Detect which cell encompasses the target text, then output its (x, y) center coordinate. 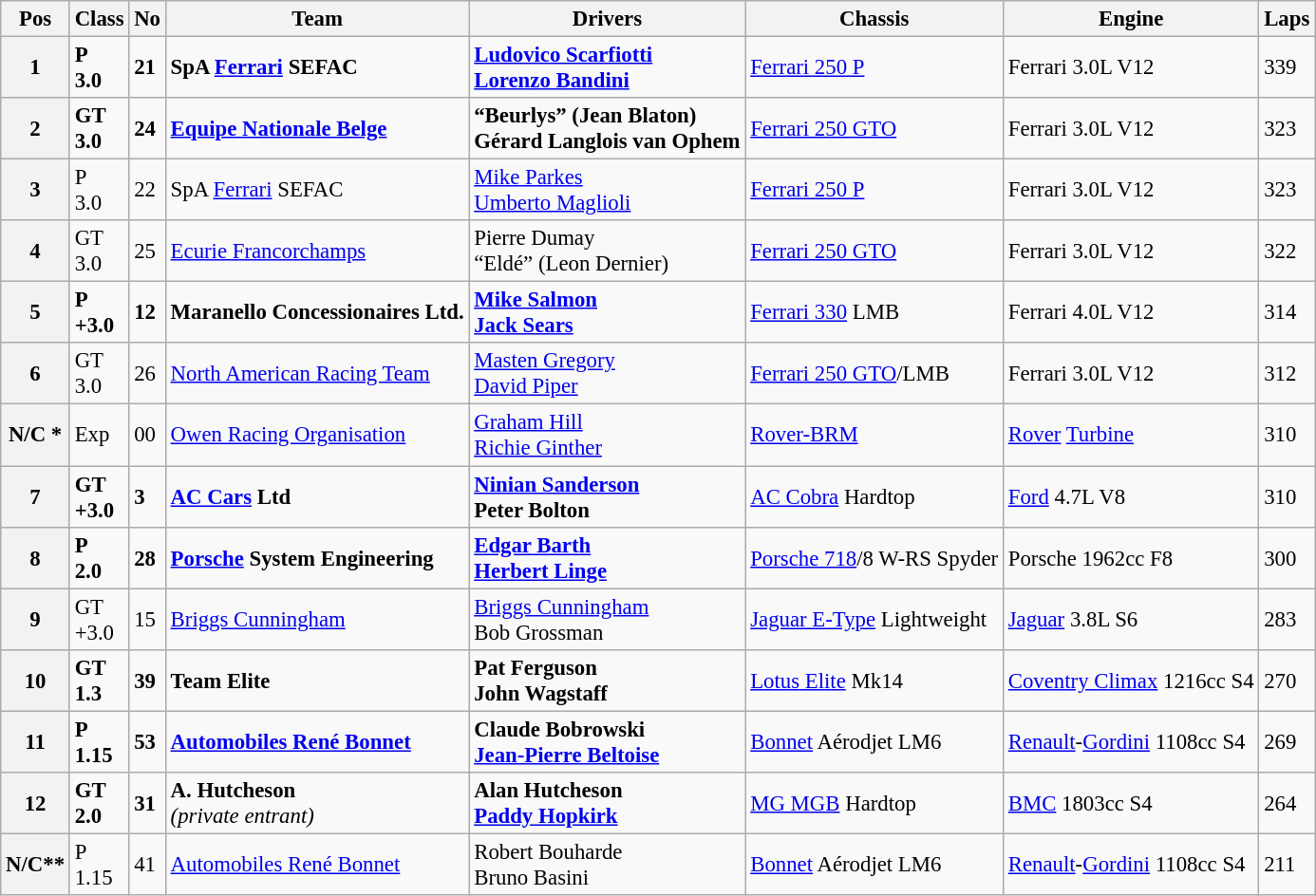
Jaguar E-Type Lightweight (874, 619)
39 (147, 680)
Class (99, 19)
Ferrari 250 GTO/LMB (874, 374)
Chassis (874, 19)
Engine (1130, 19)
10 (36, 680)
Rover-BRM (874, 435)
21 (147, 68)
“Beurlys” (Jean Blaton) Gérard Langlois van Ophem (608, 129)
7 (36, 497)
312 (1288, 374)
Porsche System Engineering (317, 558)
00 (147, 435)
Pat Ferguson John Wagstaff (608, 680)
P2.0 (99, 558)
Ecurie Francorchamps (317, 251)
Team Elite (317, 680)
Mike Salmon Jack Sears (608, 313)
Claude Bobrowski Jean-Pierre Beltoise (608, 742)
26 (147, 374)
Robert Bouharde Bruno Basini (608, 864)
Rover Turbine (1130, 435)
Owen Racing Organisation (317, 435)
Ferrari 330 LMB (874, 313)
Alan Hutcheson Paddy Hopkirk (608, 803)
322 (1288, 251)
41 (147, 864)
6 (36, 374)
Pierre Dumay “Eldé” (Leon Dernier) (608, 251)
GT2.0 (99, 803)
Masten Gregory David Piper (608, 374)
Graham Hill Richie Ginther (608, 435)
Pos (36, 19)
11 (36, 742)
Laps (1288, 19)
Ninian Sanderson Peter Bolton (608, 497)
N/C * (36, 435)
Briggs Cunningham (317, 619)
No (147, 19)
22 (147, 190)
8 (36, 558)
GT1.3 (99, 680)
300 (1288, 558)
North American Racing Team (317, 374)
264 (1288, 803)
5 (36, 313)
270 (1288, 680)
Team (317, 19)
269 (1288, 742)
Coventry Climax 1216cc S4 (1130, 680)
Jaguar 3.8L S6 (1130, 619)
Porsche 1962cc F8 (1130, 558)
Mike Parkes Umberto Maglioli (608, 190)
24 (147, 129)
283 (1288, 619)
AC Cars Ltd (317, 497)
Briggs Cunningham Bob Grossman (608, 619)
Lotus Elite Mk14 (874, 680)
Ferrari 4.0L V12 (1130, 313)
P+3.0 (99, 313)
2 (36, 129)
Exp (99, 435)
211 (1288, 864)
MG MGB Hardtop (874, 803)
BMC 1803cc S4 (1130, 803)
Ludovico Scarfiotti Lorenzo Bandini (608, 68)
Edgar Barth Herbert Linge (608, 558)
31 (147, 803)
15 (147, 619)
339 (1288, 68)
N/C** (36, 864)
Ford 4.7L V8 (1130, 497)
314 (1288, 313)
9 (36, 619)
Porsche 718/8 W-RS Spyder (874, 558)
28 (147, 558)
AC Cobra Hardtop (874, 497)
4 (36, 251)
1 (36, 68)
25 (147, 251)
Drivers (608, 19)
Equipe Nationale Belge (317, 129)
53 (147, 742)
Maranello Concessionaires Ltd. (317, 313)
A. Hutcheson(private entrant) (317, 803)
